Capture the cell that displays the provided text and extract its [x, y] central coordinate. 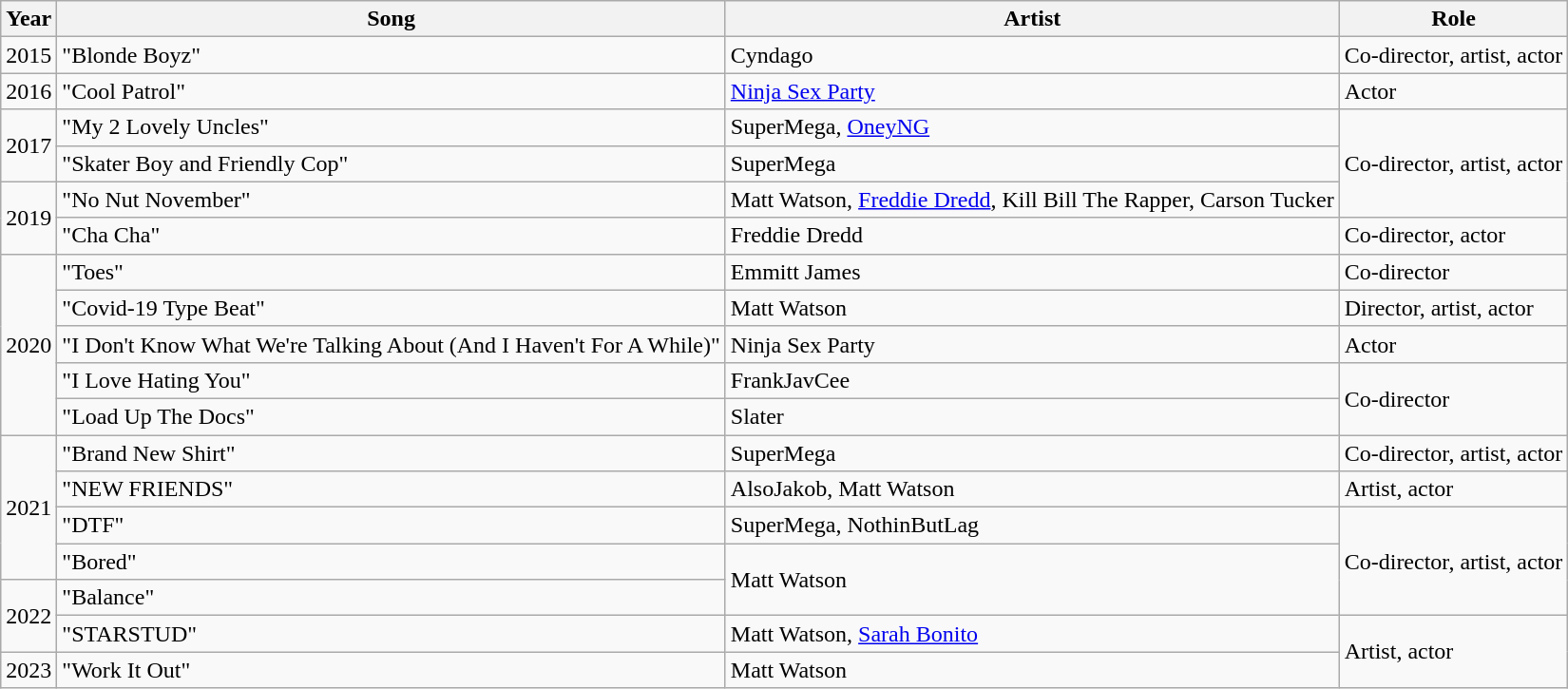
2015 [29, 55]
"Work It Out" [392, 670]
Slater [1032, 416]
2017 [29, 145]
"Blonde Boyz" [392, 55]
"NEW FRIENDS" [392, 489]
2020 [29, 344]
FrankJavCee [1032, 380]
2021 [29, 507]
"Covid-19 Type Beat" [392, 308]
"Cha Cha" [392, 236]
SuperMega, OneyNG [1032, 127]
Role [1454, 19]
AlsoJakob, Matt Watson [1032, 489]
Artist [1032, 19]
2016 [29, 91]
Matt Watson, Sarah Bonito [1032, 634]
2022 [29, 616]
Emmitt James [1032, 272]
Year [29, 19]
"STARSTUD" [392, 634]
"I Don't Know What We're Talking About (And I Haven't For A While)" [392, 344]
Co-director, actor [1454, 236]
"Cool Patrol" [392, 91]
Director, artist, actor [1454, 308]
"Load Up The Docs" [392, 416]
Freddie Dredd [1032, 236]
Song [392, 19]
"Balance" [392, 598]
2019 [29, 218]
"My 2 Lovely Uncles" [392, 127]
"Toes" [392, 272]
"Skater Boy and Friendly Cop" [392, 163]
"DTF" [392, 526]
SuperMega, NothinButLag [1032, 526]
Matt Watson, Freddie Dredd, Kill Bill The Rapper, Carson Tucker [1032, 200]
"No Nut November" [392, 200]
"Brand New Shirt" [392, 453]
"I Love Hating You" [392, 380]
"Bored" [392, 562]
2023 [29, 670]
Cyndago [1032, 55]
